Capture the cell that displays the provided text and extract its [X, Y] central coordinate. 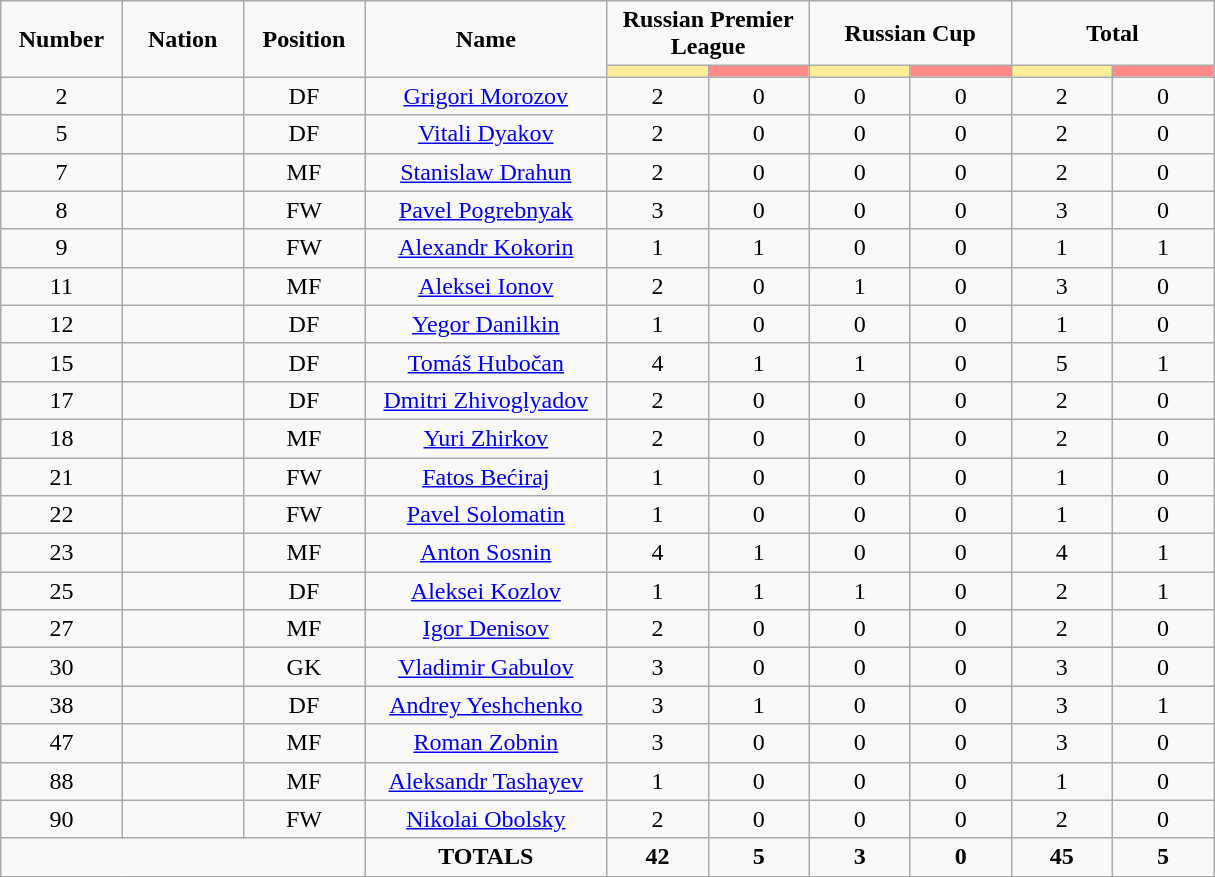
Vladimir Gabulov [486, 667]
47 [62, 743]
Name [486, 39]
Roman Zobnin [486, 743]
Anton Sosnin [486, 553]
27 [62, 629]
Stanislaw Drahun [486, 172]
Pavel Solomatin [486, 515]
42 [658, 857]
Grigori Morozov [486, 96]
22 [62, 515]
Total [1112, 34]
25 [62, 591]
Position [304, 39]
9 [62, 248]
Nikolai Obolsky [486, 819]
17 [62, 400]
Pavel Pogrebnyak [486, 210]
45 [1062, 857]
12 [62, 324]
8 [62, 210]
30 [62, 667]
TOTALS [486, 857]
23 [62, 553]
Andrey Yeshchenko [486, 705]
Number [62, 39]
Russian Premier League [708, 34]
Aleksei Kozlov [486, 591]
38 [62, 705]
Yegor Danilkin [486, 324]
Igor Denisov [486, 629]
Fatos Bećiraj [486, 477]
15 [62, 362]
Nation [182, 39]
Tomáš Hubočan [486, 362]
Vitali Dyakov [486, 134]
GK [304, 667]
7 [62, 172]
Aleksandr Tashayev [486, 781]
90 [62, 819]
Russian Cup [910, 34]
11 [62, 286]
Aleksei Ionov [486, 286]
21 [62, 477]
Yuri Zhirkov [486, 438]
88 [62, 781]
Dmitri Zhivoglyadov [486, 400]
Alexandr Kokorin [486, 248]
18 [62, 438]
